Extract the (x, y) coordinate from the center of the cell holding the provided text.  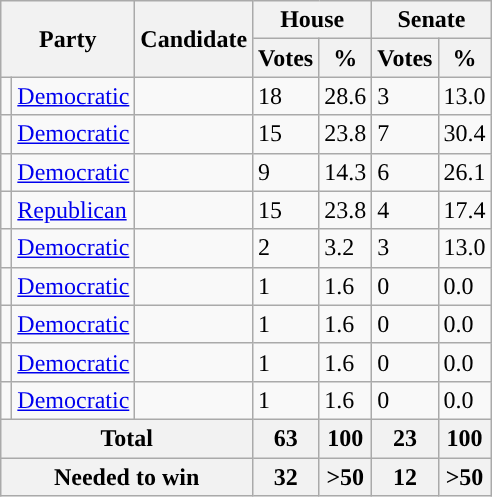
63 (286, 438)
Candidate (194, 39)
32 (286, 477)
6 (405, 172)
Needed to win (127, 477)
7 (405, 134)
Republican (74, 210)
9 (286, 172)
Party (68, 39)
23 (405, 438)
30.4 (464, 134)
28.6 (346, 96)
4 (405, 210)
Senate (432, 20)
12 (405, 477)
House (312, 20)
14.3 (346, 172)
Total (127, 438)
17.4 (464, 210)
2 (286, 248)
26.1 (464, 172)
18 (286, 96)
3.2 (346, 248)
